Scan for the cell matching the given text and deliver its [X, Y] coordinate at center. 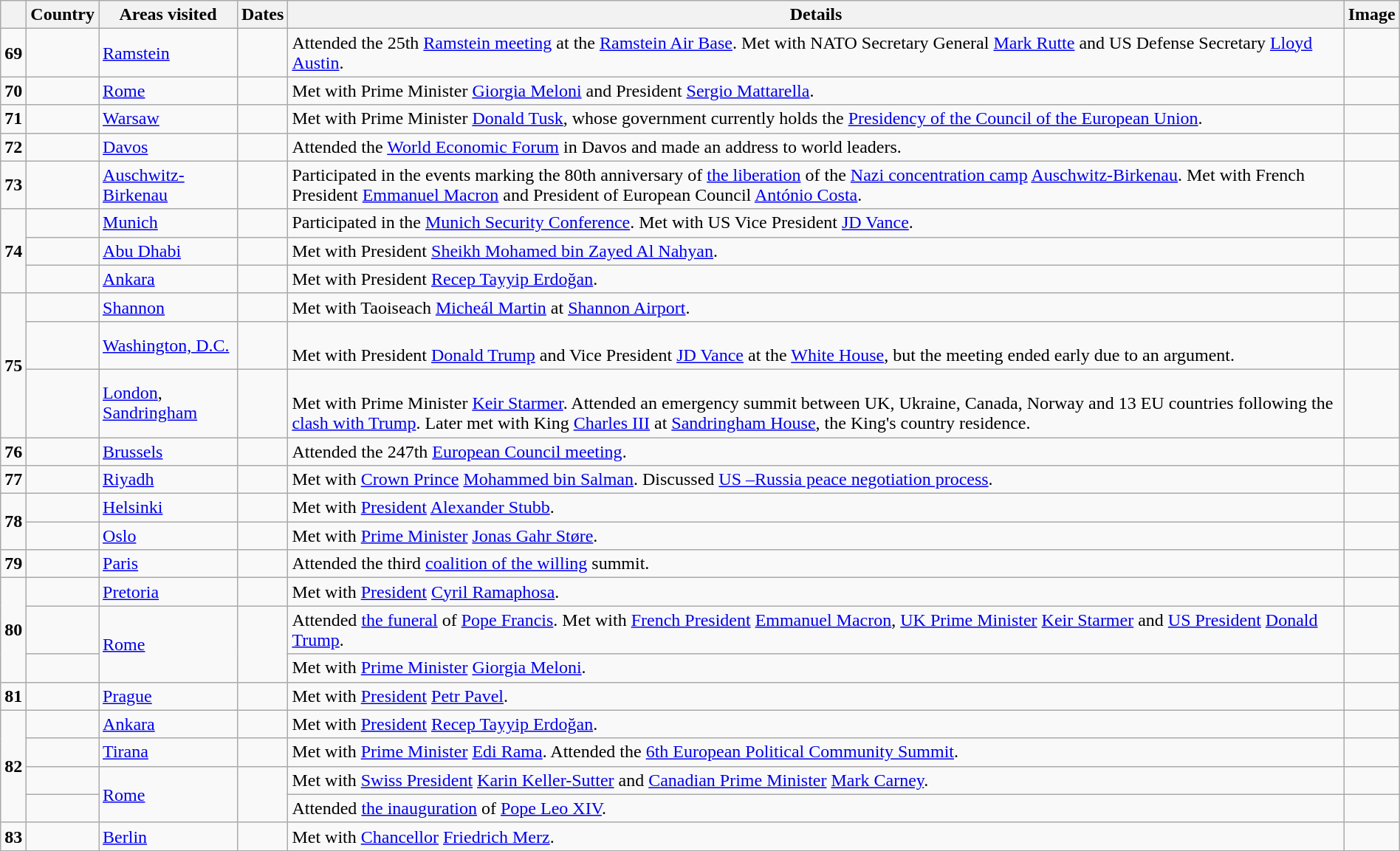
Participated in the Munich Security Conference. Met with US Vice President JD Vance. [816, 223]
Country [63, 15]
Ramstein [168, 53]
Image [1372, 15]
Met with Prime Minister Edi Rama. Attended the 6th European Political Community Summit. [816, 752]
Met with Prime Minister Jonas Gahr Støre. [816, 536]
Washington, D.C. [168, 345]
Attended the funeral of Pope Francis. Met with French President Emmanuel Macron, UK Prime Minister Keir Starmer and US President Donald Trump. [816, 630]
73 [13, 185]
Attended the inauguration of Pope Leo XIV. [816, 808]
Met with President Alexander Stubb. [816, 508]
Riyadh [168, 480]
80 [13, 630]
75 [13, 365]
Brussels [168, 451]
81 [13, 696]
Berlin [168, 836]
Attended the 247th European Council meeting. [816, 451]
Tirana [168, 752]
Munich [168, 223]
Attended the 25th Ramstein meeting at the Ramstein Air Base. Met with NATO Secretary General Mark Rutte and US Defense Secretary Lloyd Austin. [816, 53]
72 [13, 147]
Oslo [168, 536]
69 [13, 53]
78 [13, 522]
71 [13, 119]
London, Sandringham [168, 403]
Paris [168, 564]
Pretoria [168, 592]
Met with President Donald Trump and Vice President JD Vance at the White House, but the meeting ended early due to an argument. [816, 345]
74 [13, 251]
Details [816, 15]
79 [13, 564]
Met with Prime Minister Giorgia Meloni and President Sergio Mattarella. [816, 91]
Met with Chancellor Friedrich Merz. [816, 836]
Attended the third coalition of the willing summit. [816, 564]
Met with Prime Minister Giorgia Meloni. [816, 668]
Prague [168, 696]
Helsinki [168, 508]
Areas visited [168, 15]
Met with Crown Prince Mohammed bin Salman. Discussed US –Russia peace negotiation process. [816, 480]
Met with Swiss President Karin Keller-Sutter and Canadian Prime Minister Mark Carney. [816, 780]
Abu Dhabi [168, 251]
Met with President Cyril Ramaphosa. [816, 592]
Met with President Sheikh Mohamed bin Zayed Al Nahyan. [816, 251]
Auschwitz-Birkenau [168, 185]
76 [13, 451]
70 [13, 91]
Attended the World Economic Forum in Davos and made an address to world leaders. [816, 147]
83 [13, 836]
82 [13, 766]
Shannon [168, 307]
Warsaw [168, 119]
Met with President Petr Pavel. [816, 696]
77 [13, 480]
Met with Taoiseach Micheál Martin at Shannon Airport. [816, 307]
Met with Prime Minister Donald Tusk, whose government currently holds the Presidency of the Council of the European Union. [816, 119]
Davos [168, 147]
Dates [262, 15]
